Identify which cell holds the provided text, then report its (x, y) central coordinate. 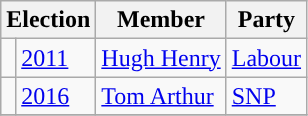
Party (266, 20)
2016 (56, 96)
Hugh Henry (161, 58)
Member (161, 20)
Election (48, 20)
Tom Arthur (161, 96)
2011 (56, 58)
Labour (266, 58)
SNP (266, 96)
